Capture the cell that displays the provided text and extract its (X, Y) central coordinate. 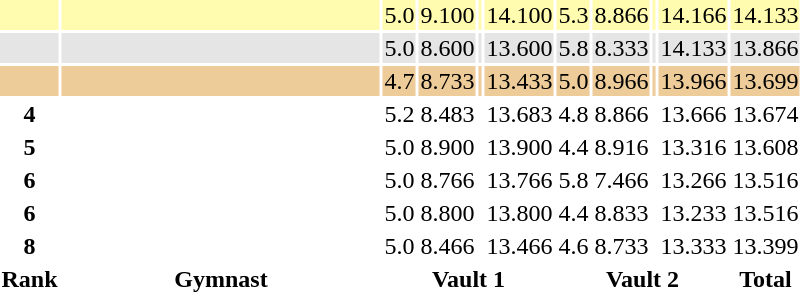
13.333 (694, 246)
13.600 (520, 48)
8 (30, 246)
8.916 (622, 147)
5.3 (574, 15)
4.7 (400, 81)
8.466 (448, 246)
13.399 (766, 246)
13.699 (766, 81)
14.100 (520, 15)
13.316 (694, 147)
13.683 (520, 114)
13.466 (520, 246)
9.100 (448, 15)
8.966 (622, 81)
13.766 (520, 180)
8.333 (622, 48)
8.900 (448, 147)
13.433 (520, 81)
13.666 (694, 114)
5.2 (400, 114)
5 (30, 147)
13.266 (694, 180)
13.900 (520, 147)
13.966 (694, 81)
4.6 (574, 246)
13.233 (694, 213)
14.166 (694, 15)
8.800 (448, 213)
8.833 (622, 213)
13.608 (766, 147)
8.483 (448, 114)
8.600 (448, 48)
13.674 (766, 114)
8.766 (448, 180)
4 (30, 114)
13.866 (766, 48)
13.800 (520, 213)
7.466 (622, 180)
4.8 (574, 114)
